Find where the given text appears and provide that cell's center as [X, Y] coordinate. 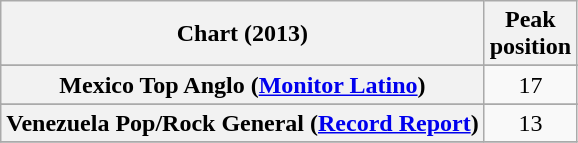
Mexico Top Anglo (Monitor Latino) [242, 85]
13 [530, 123]
Chart (2013) [242, 34]
Peakposition [530, 34]
Venezuela Pop/Rock General (Record Report) [242, 123]
17 [530, 85]
